Find where the given text appears and provide that cell's center as [X, Y] coordinate. 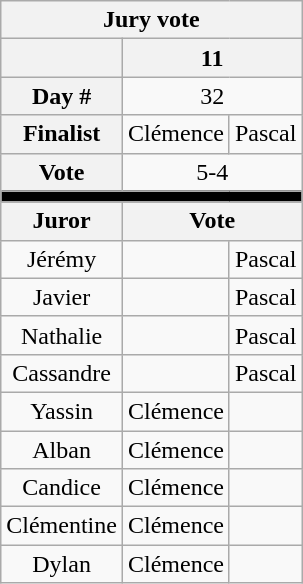
Yassin [62, 411]
5-4 [212, 172]
Dylan [62, 564]
Alban [62, 449]
Finalist [62, 134]
11 [212, 58]
Candice [62, 488]
32 [212, 96]
Clémentine [62, 526]
Jury vote [152, 20]
Javier [62, 297]
Cassandre [62, 373]
Nathalie [62, 335]
Jérémy [62, 259]
Day # [62, 96]
Juror [62, 221]
